Find where the given text appears and provide that cell's center as (x, y) coordinate. 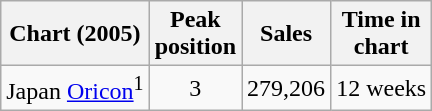
3 (195, 88)
279,206 (286, 88)
Peakposition (195, 34)
Chart (2005) (75, 34)
Sales (286, 34)
Time inchart (382, 34)
Japan Oricon1 (75, 88)
12 weeks (382, 88)
